Return [x, y] of the center of cell containing provided text 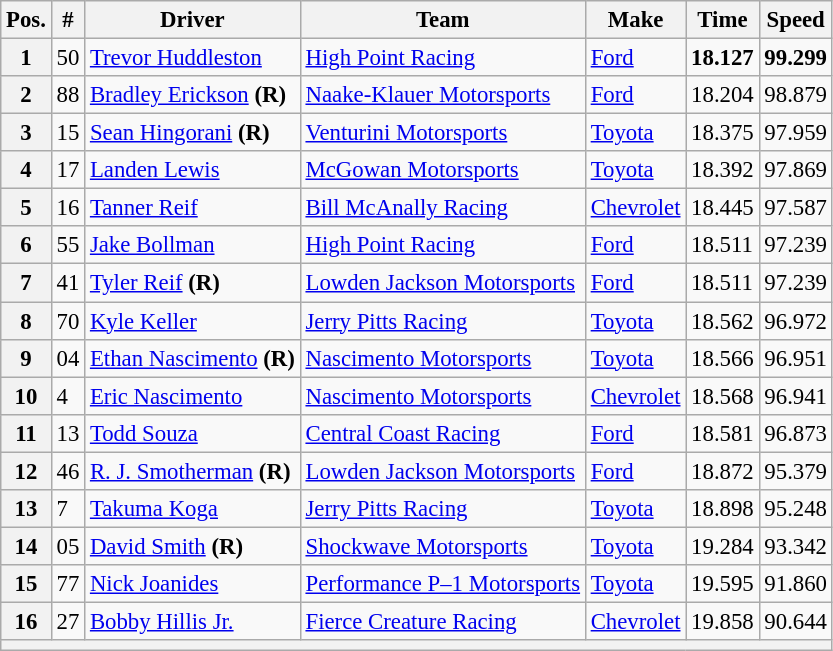
96.972 [796, 321]
27 [68, 621]
Kyle Keller [193, 321]
97.869 [796, 170]
18.375 [722, 133]
14 [26, 546]
Naake-Klauer Motorsports [442, 95]
70 [68, 321]
95.248 [796, 509]
18.898 [722, 509]
Nick Joanides [193, 584]
1 [26, 58]
46 [68, 471]
Eric Nascimento [193, 396]
90.644 [796, 621]
Central Coast Racing [442, 433]
96.951 [796, 358]
Time [722, 20]
18.392 [722, 170]
Takuma Koga [193, 509]
Jake Bollman [193, 245]
Performance P–1 Motorsports [442, 584]
8 [26, 321]
Shockwave Motorsports [442, 546]
Trevor Huddleston [193, 58]
12 [26, 471]
91.860 [796, 584]
17 [68, 170]
05 [68, 546]
R. J. Smotherman (R) [193, 471]
Pos. [26, 20]
93.342 [796, 546]
2 [26, 95]
Todd Souza [193, 433]
5 [26, 208]
77 [68, 584]
Speed [796, 20]
Driver [193, 20]
David Smith (R) [193, 546]
Make [635, 20]
18.562 [722, 321]
19.595 [722, 584]
Venturini Motorsports [442, 133]
Bobby Hillis Jr. [193, 621]
19.284 [722, 546]
Bill McAnally Racing [442, 208]
18.872 [722, 471]
50 [68, 58]
Sean Hingorani (R) [193, 133]
97.959 [796, 133]
Tanner Reif [193, 208]
55 [68, 245]
Bradley Erickson (R) [193, 95]
98.879 [796, 95]
Landen Lewis [193, 170]
11 [26, 433]
6 [26, 245]
18.204 [722, 95]
04 [68, 358]
95.379 [796, 471]
97.587 [796, 208]
Fierce Creature Racing [442, 621]
96.941 [796, 396]
96.873 [796, 433]
18.127 [722, 58]
McGowan Motorsports [442, 170]
19.858 [722, 621]
18.445 [722, 208]
99.299 [796, 58]
18.581 [722, 433]
Tyler Reif (R) [193, 283]
18.566 [722, 358]
18.568 [722, 396]
Team [442, 20]
88 [68, 95]
Ethan Nascimento (R) [193, 358]
# [68, 20]
9 [26, 358]
41 [68, 283]
10 [26, 396]
3 [26, 133]
